Scan for the cell matching the given text and deliver its (x, y) coordinate at center. 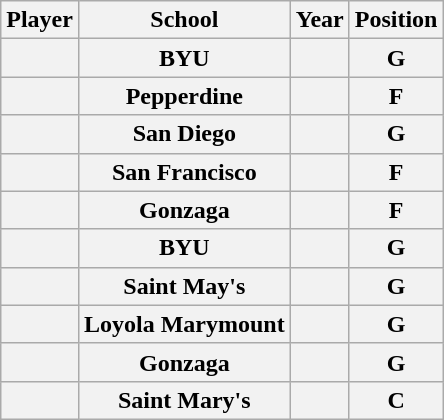
Player (40, 20)
Position (396, 20)
C (396, 400)
Saint May's (184, 286)
Pepperdine (184, 96)
Year (320, 20)
San Francisco (184, 172)
Loyola Marymount (184, 324)
School (184, 20)
Saint Mary's (184, 400)
San Diego (184, 134)
